Find where the given text appears and provide that cell's center as [x, y] coordinate. 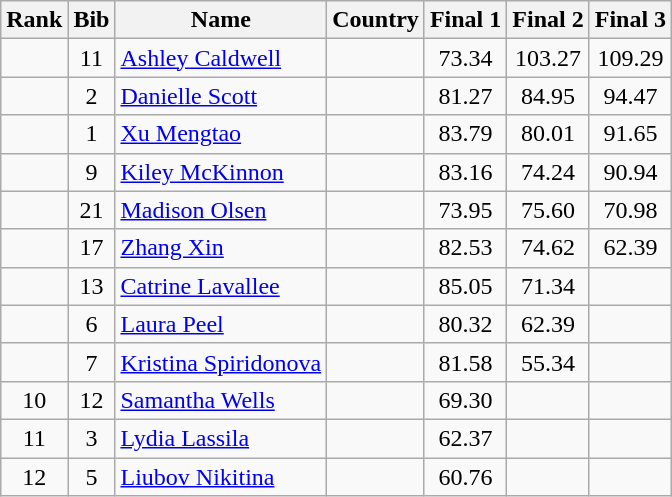
Country [376, 20]
69.30 [465, 400]
75.60 [548, 210]
73.95 [465, 210]
Name [221, 20]
83.16 [465, 172]
Laura Peel [221, 324]
91.65 [630, 134]
10 [34, 400]
Lydia Lassila [221, 438]
74.62 [548, 248]
Final 1 [465, 20]
55.34 [548, 362]
Rank [34, 20]
1 [92, 134]
21 [92, 210]
7 [92, 362]
103.27 [548, 58]
Danielle Scott [221, 96]
70.98 [630, 210]
82.53 [465, 248]
80.01 [548, 134]
Final 3 [630, 20]
Madison Olsen [221, 210]
6 [92, 324]
73.34 [465, 58]
71.34 [548, 286]
5 [92, 477]
83.79 [465, 134]
81.58 [465, 362]
Liubov Nikitina [221, 477]
85.05 [465, 286]
80.32 [465, 324]
81.27 [465, 96]
9 [92, 172]
Xu Mengtao [221, 134]
Kristina Spiridonova [221, 362]
Zhang Xin [221, 248]
13 [92, 286]
2 [92, 96]
Bib [92, 20]
17 [92, 248]
Catrine Lavallee [221, 286]
Samantha Wells [221, 400]
74.24 [548, 172]
84.95 [548, 96]
90.94 [630, 172]
Final 2 [548, 20]
62.37 [465, 438]
60.76 [465, 477]
3 [92, 438]
Ashley Caldwell [221, 58]
109.29 [630, 58]
94.47 [630, 96]
Kiley McKinnon [221, 172]
